Scan for the cell matching the given text and deliver its [x, y] coordinate at center. 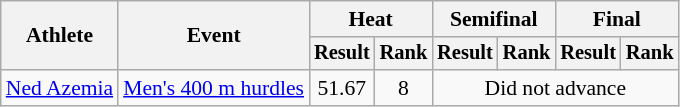
Heat [370, 19]
Event [214, 36]
Did not advance [555, 88]
Athlete [60, 36]
Ned Azemia [60, 88]
Men's 400 m hurdles [214, 88]
8 [404, 88]
Semifinal [494, 19]
51.67 [342, 88]
Final [616, 19]
